Output the (X, Y) coordinate of the center of the cell containing the given text.  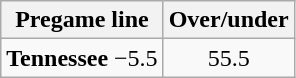
Tennessee −5.5 (82, 58)
55.5 (228, 58)
Pregame line (82, 20)
Over/under (228, 20)
